Find where the given text appears and provide that cell's center as (X, Y) coordinate. 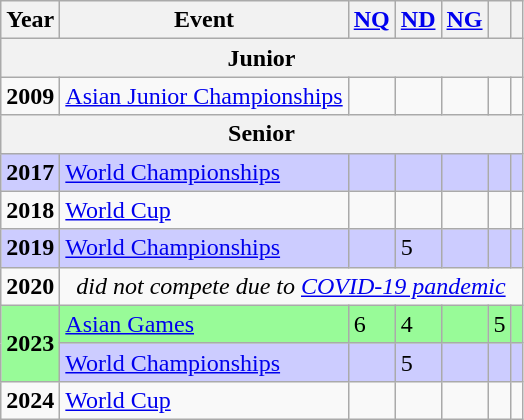
NG (464, 20)
did not compete due to COVID-19 pandemic (291, 286)
Junior (262, 58)
NQ (372, 20)
2023 (30, 343)
Year (30, 20)
2009 (30, 96)
6 (372, 324)
ND (418, 20)
Senior (262, 134)
Event (204, 20)
2024 (30, 400)
Asian Games (204, 324)
2020 (30, 286)
2018 (30, 210)
4 (418, 324)
2017 (30, 172)
2019 (30, 248)
Asian Junior Championships (204, 96)
